For the text-containing cell, return its midpoint in (X, Y) coordinate format. 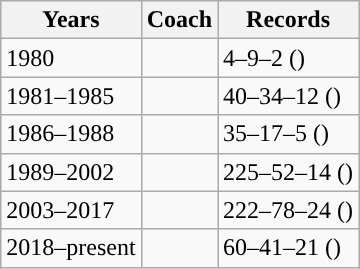
225–52–14 () (288, 172)
1986–1988 (71, 134)
1981–1985 (71, 96)
222–78–24 () (288, 210)
2018–present (71, 248)
35–17–5 () (288, 134)
Coach (179, 20)
4–9–2 () (288, 58)
Years (71, 20)
1989–2002 (71, 172)
2003–2017 (71, 210)
1980 (71, 58)
Records (288, 20)
60–41–21 () (288, 248)
40–34–12 () (288, 96)
